Identify which cell holds the provided text, then report its [X, Y] central coordinate. 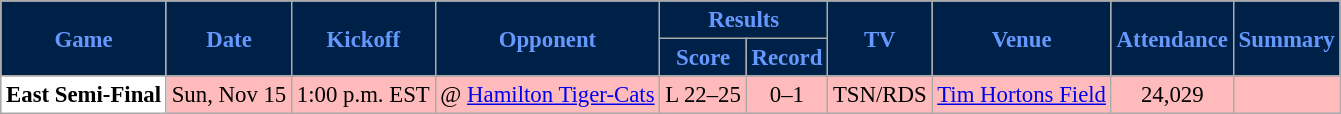
Date [228, 38]
Venue [1022, 38]
Summary [1286, 38]
Attendance [1172, 38]
Record [786, 58]
Tim Hortons Field [1022, 95]
TV [880, 38]
24,029 [1172, 95]
Opponent [548, 38]
TSN/RDS [880, 95]
L 22–25 [703, 95]
East Semi-Final [84, 95]
Results [744, 20]
@ Hamilton Tiger-Cats [548, 95]
Sun, Nov 15 [228, 95]
Game [84, 38]
Kickoff [364, 38]
1:00 p.m. EST [364, 95]
0–1 [786, 95]
Score [703, 58]
